Identify which cell holds the provided text, then report its [X, Y] central coordinate. 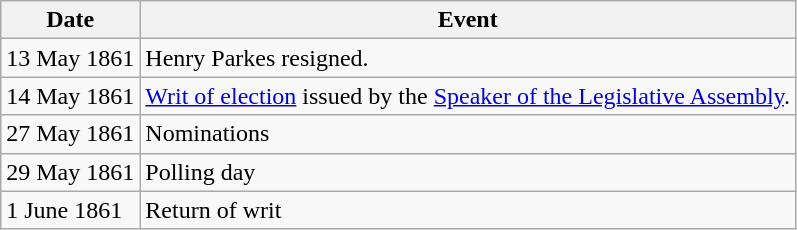
Writ of election issued by the Speaker of the Legislative Assembly. [468, 96]
Polling day [468, 172]
Event [468, 20]
27 May 1861 [70, 134]
14 May 1861 [70, 96]
1 June 1861 [70, 210]
Nominations [468, 134]
Date [70, 20]
Return of writ [468, 210]
Henry Parkes resigned. [468, 58]
29 May 1861 [70, 172]
13 May 1861 [70, 58]
